From the cell containing the given text, extract its center point as (x, y) coordinate. 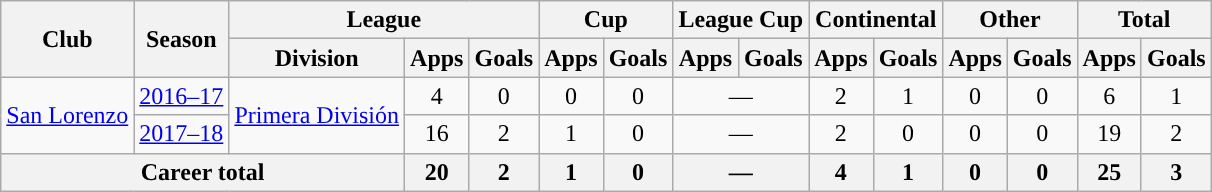
Club (68, 39)
6 (1109, 96)
Season (182, 39)
Career total (203, 172)
League Cup (741, 20)
Other (1010, 20)
League (384, 20)
Division (317, 58)
2017–18 (182, 134)
Cup (606, 20)
San Lorenzo (68, 115)
3 (1176, 172)
19 (1109, 134)
16 (437, 134)
25 (1109, 172)
Primera División (317, 115)
Continental (876, 20)
20 (437, 172)
Total (1144, 20)
2016–17 (182, 96)
